From the cell containing the given text, extract its center point as (X, Y) coordinate. 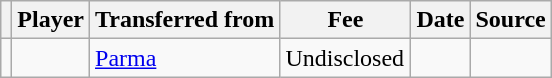
Fee (346, 20)
Source (510, 20)
Transferred from (185, 20)
Date (440, 20)
Player (51, 20)
Parma (185, 58)
Undisclosed (346, 58)
